Capture the cell that displays the provided text and extract its [X, Y] central coordinate. 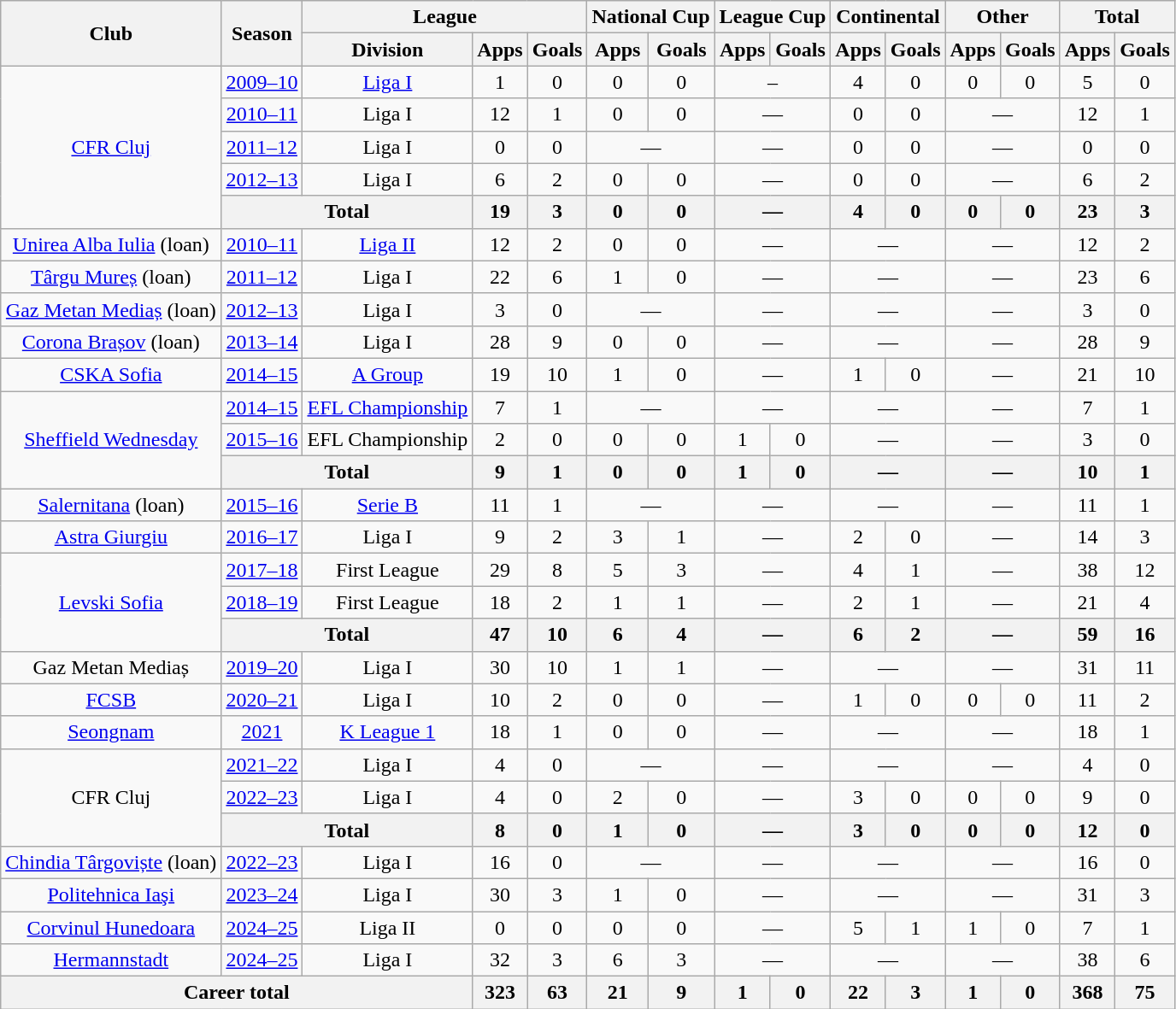
2021 [262, 732]
2018–19 [262, 602]
2013–14 [262, 342]
Târgu Mureș (loan) [111, 277]
Seongnam [111, 732]
League Cup [773, 17]
Politehnica Iaşi [111, 895]
Corona Brașov (loan) [111, 342]
2021–22 [262, 765]
2017–18 [262, 570]
Astra Giurgiu [111, 537]
63 [557, 993]
Chindia Târgoviște (loan) [111, 862]
323 [500, 993]
Serie B [388, 505]
Season [262, 33]
29 [500, 570]
75 [1145, 993]
Continental [888, 17]
A Group [388, 374]
Corvinul Hunedoara [111, 927]
Other [1003, 17]
Gaz Metan Mediaș [111, 667]
2020–21 [262, 700]
368 [1087, 993]
– [773, 82]
59 [1087, 635]
FCSB [111, 700]
Hermannstadt [111, 960]
Club [111, 33]
K League 1 [388, 732]
2016–17 [262, 537]
47 [500, 635]
League [444, 17]
14 [1087, 537]
32 [500, 960]
CSKA Sofia [111, 374]
2009–10 [262, 82]
Unirea Alba Iulia (loan) [111, 244]
Career total [237, 993]
National Cup [651, 17]
Salernitana (loan) [111, 505]
Levski Sofia [111, 602]
Division [388, 50]
Gaz Metan Mediaș (loan) [111, 309]
2023–24 [262, 895]
2019–20 [262, 667]
Sheffield Wednesday [111, 440]
